For the text-containing cell, return its midpoint in (x, y) coordinate format. 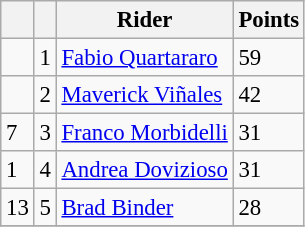
13 (18, 208)
Brad Binder (144, 208)
3 (45, 133)
Maverick Viñales (144, 95)
Rider (144, 20)
59 (268, 58)
28 (268, 208)
Fabio Quartararo (144, 58)
5 (45, 208)
4 (45, 170)
Andrea Dovizioso (144, 170)
Franco Morbidelli (144, 133)
2 (45, 95)
7 (18, 133)
42 (268, 95)
Points (268, 20)
